Determine the [X, Y] coordinate at the center of the cell enclosing the given text.  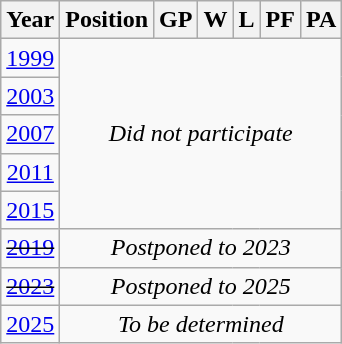
Year [30, 20]
Position [107, 20]
GP [176, 20]
To be determined [201, 324]
Did not participate [201, 134]
PF [280, 20]
Postponed to 2023 [201, 248]
2015 [30, 210]
2023 [30, 286]
W [216, 20]
2007 [30, 134]
2025 [30, 324]
1999 [30, 58]
Postponed to 2025 [201, 286]
PA [320, 20]
2003 [30, 96]
2019 [30, 248]
2011 [30, 172]
L [246, 20]
